Provide the (X, Y) coordinate of the cell's center where the given text is located.  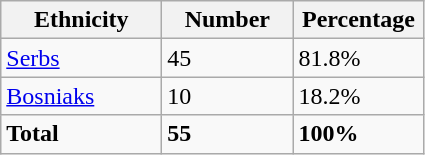
Total (82, 134)
Number (228, 20)
Serbs (82, 58)
Bosniaks (82, 96)
10 (228, 96)
18.2% (358, 96)
Percentage (358, 20)
45 (228, 58)
Ethnicity (82, 20)
55 (228, 134)
81.8% (358, 58)
100% (358, 134)
